From the cell containing the given text, extract its center point as [x, y] coordinate. 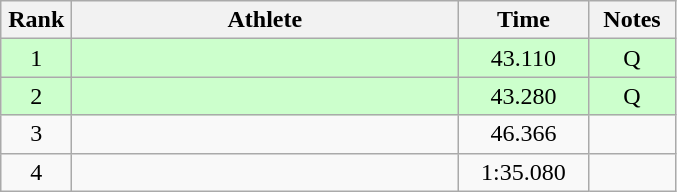
Athlete [265, 20]
1 [36, 58]
3 [36, 134]
Notes [632, 20]
4 [36, 172]
2 [36, 96]
Rank [36, 20]
43.110 [524, 58]
1:35.080 [524, 172]
46.366 [524, 134]
43.280 [524, 96]
Time [524, 20]
